Identify which cell holds the provided text, then report its [x, y] central coordinate. 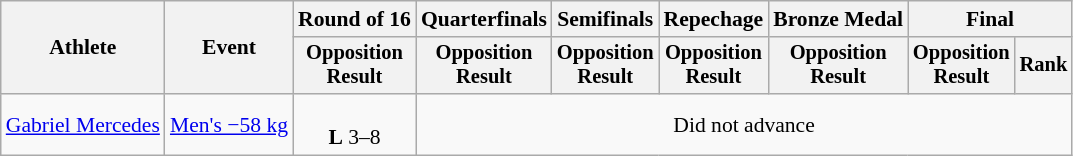
Bronze Medal [838, 19]
L 3–8 [354, 124]
Event [229, 48]
Final [990, 19]
Rank [1044, 66]
Men's −58 kg [229, 124]
Gabriel Mercedes [83, 124]
Did not advance [744, 124]
Athlete [83, 48]
Semifinals [606, 19]
Round of 16 [354, 19]
Repechage [714, 19]
Quarterfinals [484, 19]
